Capture the cell that displays the provided text and extract its (X, Y) central coordinate. 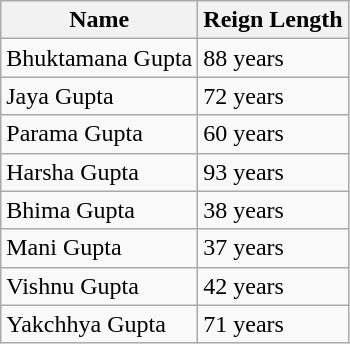
Name (100, 20)
37 years (273, 248)
60 years (273, 134)
Harsha Gupta (100, 172)
Vishnu Gupta (100, 286)
93 years (273, 172)
Bhuktamana Gupta (100, 58)
Parama Gupta (100, 134)
Mani Gupta (100, 248)
Yakchhya Gupta (100, 324)
38 years (273, 210)
88 years (273, 58)
Reign Length (273, 20)
71 years (273, 324)
42 years (273, 286)
Jaya Gupta (100, 96)
Bhima Gupta (100, 210)
72 years (273, 96)
